From the cell containing the given text, extract its center point as [x, y] coordinate. 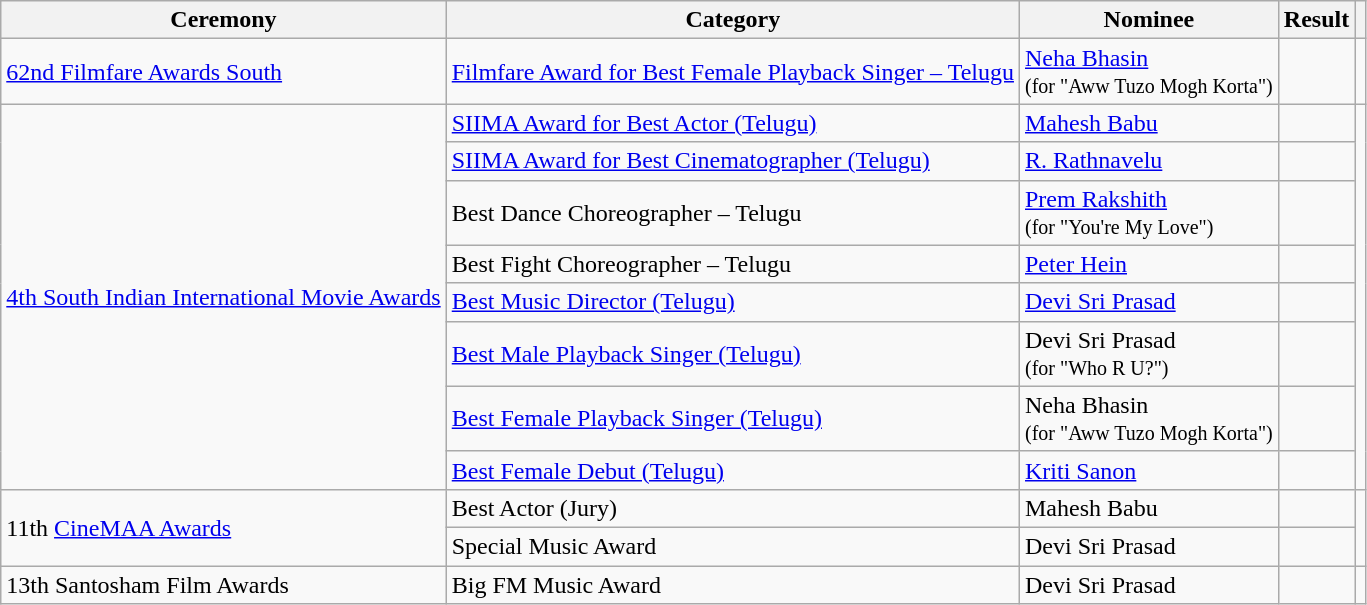
Special Music Award [732, 546]
Devi Sri Prasad(for "Who R U?") [1148, 354]
SIIMA Award for Best Cinematographer (Telugu) [732, 161]
Nominee [1148, 20]
Result [1316, 20]
Category [732, 20]
13th Santosham Film Awards [224, 585]
Best Male Playback Singer (Telugu) [732, 354]
Kriti Sanon [1148, 470]
Prem Rakshith(for "You're My Love") [1148, 212]
Best Dance Choreographer – Telugu [732, 212]
62nd Filmfare Awards South [224, 72]
SIIMA Award for Best Actor (Telugu) [732, 123]
Best Female Playback Singer (Telugu) [732, 418]
4th South Indian International Movie Awards [224, 297]
11th CineMAA Awards [224, 527]
Best Music Director (Telugu) [732, 302]
Best Fight Choreographer – Telugu [732, 264]
Best Female Debut (Telugu) [732, 470]
Filmfare Award for Best Female Playback Singer – Telugu [732, 72]
Big FM Music Award [732, 585]
Ceremony [224, 20]
Best Actor (Jury) [732, 508]
R. Rathnavelu [1148, 161]
Peter Hein [1148, 264]
